Identify which cell holds the provided text, then report its [X, Y] central coordinate. 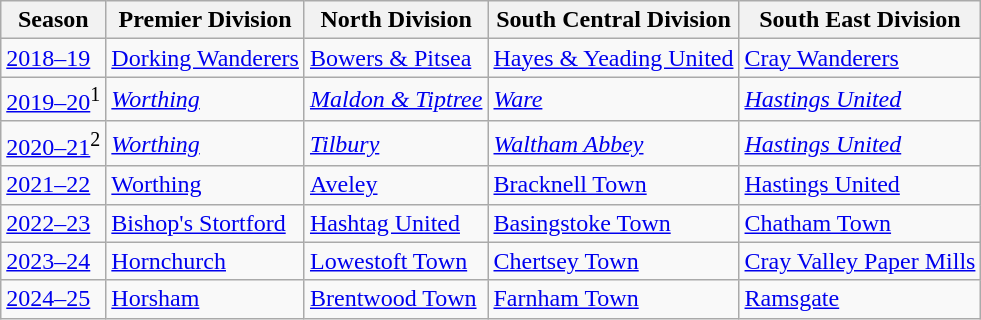
Hornchurch [206, 261]
Chatham Town [860, 223]
Farnham Town [614, 299]
Chertsey Town [614, 261]
Bracknell Town [614, 185]
Lowestoft Town [396, 261]
2021–22 [54, 185]
Aveley [396, 185]
Hashtag United [396, 223]
2024–25 [54, 299]
Basingstoke Town [614, 223]
2020–212 [54, 144]
Waltham Abbey [614, 144]
Bishop's Stortford [206, 223]
Hayes & Yeading United [614, 58]
Horsham [206, 299]
Cray Wanderers [860, 58]
Season [54, 20]
Premier Division [206, 20]
2019–201 [54, 100]
South Central Division [614, 20]
Ware [614, 100]
North Division [396, 20]
Maldon & Tiptree [396, 100]
Bowers & Pitsea [396, 58]
Ramsgate [860, 299]
Dorking Wanderers [206, 58]
South East Division [860, 20]
Brentwood Town [396, 299]
Tilbury [396, 144]
2023–24 [54, 261]
2018–19 [54, 58]
Cray Valley Paper Mills [860, 261]
2022–23 [54, 223]
